From the cell containing the given text, extract its center point as [X, Y] coordinate. 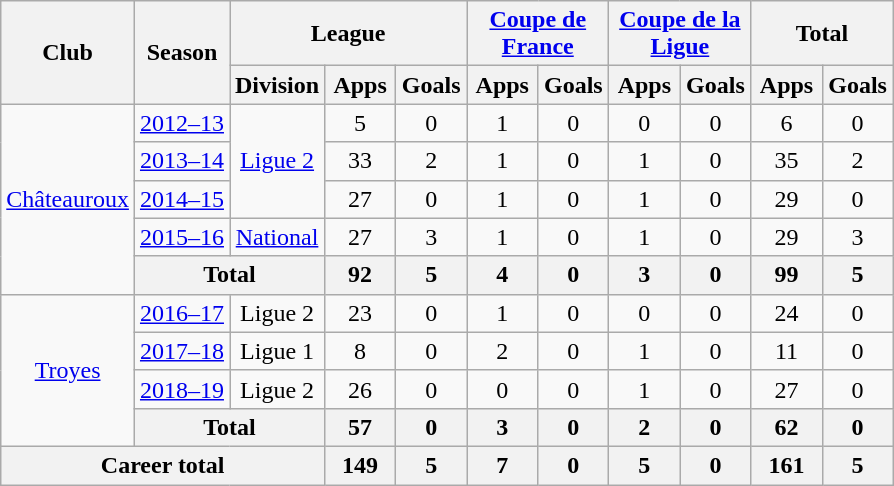
Division [278, 85]
League [348, 34]
2017–18 [182, 351]
24 [786, 313]
National [278, 237]
26 [360, 389]
7 [502, 465]
11 [786, 351]
Coupe de France [538, 34]
2016–17 [182, 313]
99 [786, 275]
33 [360, 161]
Châteauroux [68, 199]
2014–15 [182, 199]
8 [360, 351]
Ligue 1 [278, 351]
149 [360, 465]
2012–13 [182, 123]
Coupe de la Ligue [680, 34]
Season [182, 52]
Troyes [68, 370]
2018–19 [182, 389]
62 [786, 427]
23 [360, 313]
92 [360, 275]
2013–14 [182, 161]
4 [502, 275]
57 [360, 427]
161 [786, 465]
2015–16 [182, 237]
Career total [163, 465]
35 [786, 161]
Club [68, 52]
6 [786, 123]
